Provide the (X, Y) coordinate of the cell's center where the given text is located.  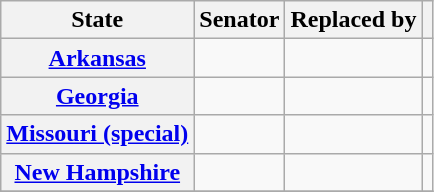
New Hampshire (98, 172)
Senator (240, 20)
Georgia (98, 96)
Arkansas (98, 58)
Missouri (special) (98, 134)
State (98, 20)
Replaced by (354, 20)
